Extract the (x, y) coordinate from the center of the cell holding the provided text.  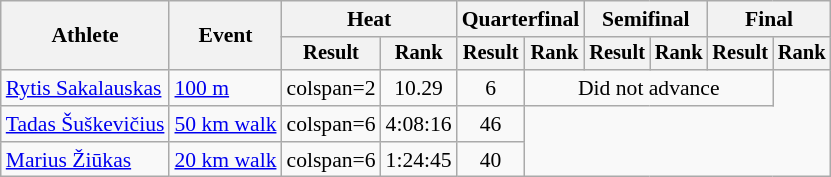
10.29 (419, 88)
4:08:16 (419, 124)
6 (491, 88)
46 (491, 124)
Event (225, 36)
Athlete (86, 36)
colspan=2 (332, 88)
Tadas Šuškevičius (86, 124)
colspan=6 (332, 124)
Heat (370, 19)
Quarterfinal (521, 19)
Semifinal (646, 19)
Rytis Sakalauskas (86, 88)
50 km walk (225, 124)
100 m (225, 88)
Did not advance (649, 88)
Final (768, 19)
